Provide the (x, y) coordinate of the cell's center where the given text is located.  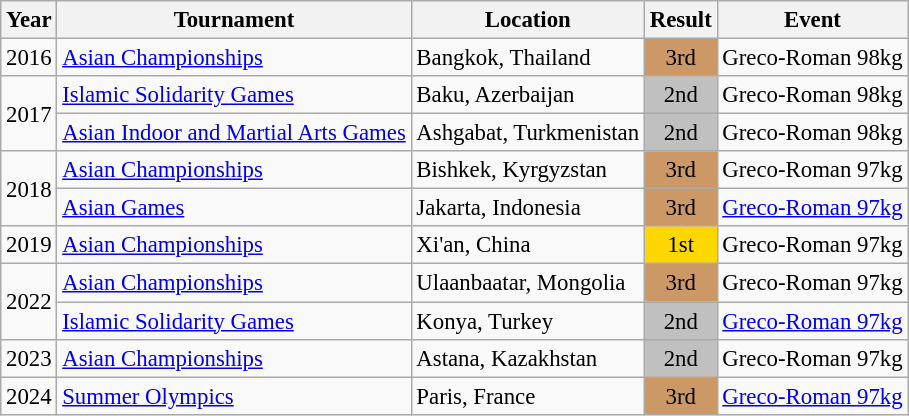
Asian Indoor and Martial Arts Games (234, 133)
2017 (29, 114)
Paris, France (528, 396)
2022 (29, 302)
Year (29, 20)
Bangkok, Thailand (528, 58)
Asian Games (234, 208)
2023 (29, 358)
Ashgabat, Turkmenistan (528, 133)
1st (680, 245)
Bishkek, Kyrgyzstan (528, 170)
2019 (29, 245)
2018 (29, 188)
Astana, Kazakhstan (528, 358)
Xi'an, China (528, 245)
2016 (29, 58)
Jakarta, Indonesia (528, 208)
Location (528, 20)
Summer Olympics (234, 396)
Baku, Azerbaijan (528, 95)
Event (812, 20)
2024 (29, 396)
Ulaanbaatar, Mongolia (528, 283)
Result (680, 20)
Tournament (234, 20)
Konya, Turkey (528, 321)
